Identify which cell holds the provided text, then report its [X, Y] central coordinate. 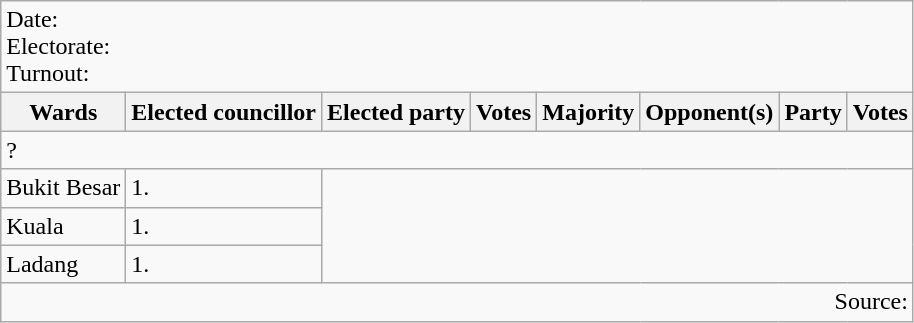
Wards [64, 112]
Kuala [64, 226]
Elected councillor [224, 112]
Source: [458, 302]
Majority [588, 112]
Elected party [396, 112]
Ladang [64, 264]
? [458, 150]
Bukit Besar [64, 188]
Date: Electorate: Turnout: [458, 47]
Party [813, 112]
Opponent(s) [710, 112]
